Extract the (x, y) coordinate from the center of the cell holding the provided text.  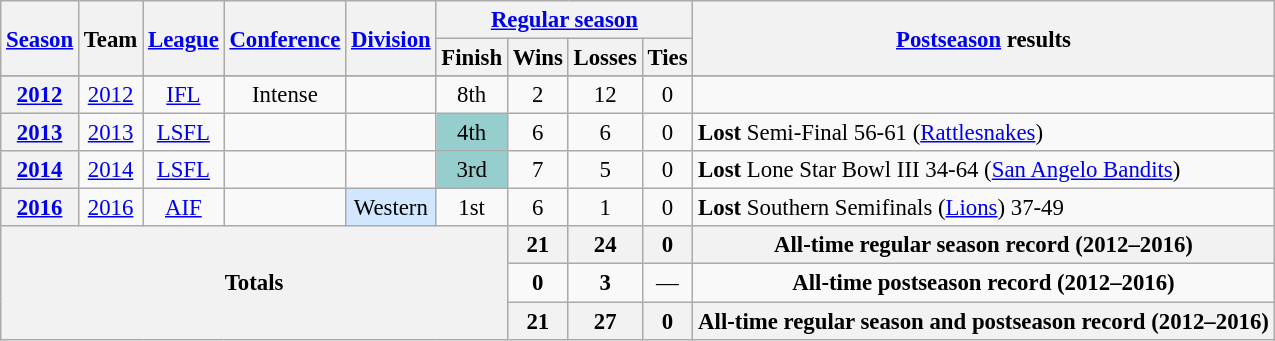
Intense (285, 95)
Postseason results (984, 38)
Totals (254, 282)
3 (605, 283)
All-time regular season and postseason record (2012–2016) (984, 321)
Finish (472, 58)
AIF (184, 208)
All-time regular season record (2012–2016) (984, 245)
5 (605, 170)
Conference (285, 38)
Losses (605, 58)
7 (538, 170)
12 (605, 95)
Season (40, 38)
Team (110, 38)
Lost Lone Star Bowl III 34-64 (San Angelo Bandits) (984, 170)
8th (472, 95)
1st (472, 208)
3rd (472, 170)
4th (472, 133)
— (668, 283)
Regular season (564, 20)
27 (605, 321)
24 (605, 245)
2 (538, 95)
Division (391, 38)
All-time postseason record (2012–2016) (984, 283)
Lost Southern Semifinals (Lions) 37-49 (984, 208)
League (184, 38)
Western (391, 208)
IFL (184, 95)
Lost Semi-Final 56-61 (Rattlesnakes) (984, 133)
1 (605, 208)
Wins (538, 58)
Ties (668, 58)
